Return [x, y] of the center of cell containing provided text 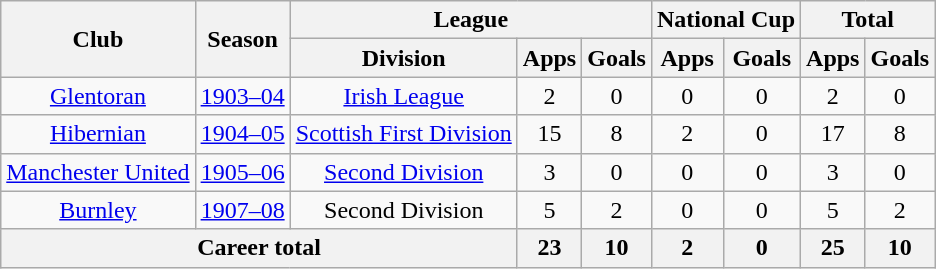
Scottish First Division [404, 134]
League [470, 20]
National Cup [726, 20]
Career total [260, 248]
17 [833, 134]
Hibernian [98, 134]
15 [549, 134]
1905–06 [242, 172]
Division [404, 58]
Irish League [404, 96]
1903–04 [242, 96]
1907–08 [242, 210]
Manchester United [98, 172]
25 [833, 248]
Season [242, 39]
1904–05 [242, 134]
Burnley [98, 210]
Club [98, 39]
23 [549, 248]
Glentoran [98, 96]
Total [868, 20]
